Search for the cell housing the specified text and yield its [x, y] center coordinate. 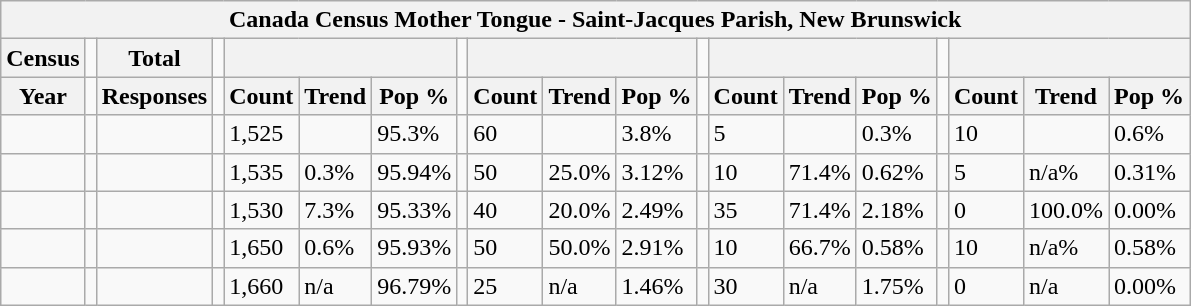
95.93% [414, 248]
20.0% [580, 210]
0.62% [896, 172]
Year [43, 96]
Responses [154, 96]
2.18% [896, 210]
Canada Census Mother Tongue - Saint-Jacques Parish, New Brunswick [596, 20]
1.46% [656, 286]
95.94% [414, 172]
1,660 [262, 286]
Census [43, 58]
95.33% [414, 210]
60 [506, 134]
3.12% [656, 172]
30 [746, 286]
66.7% [820, 248]
35 [746, 210]
7.3% [336, 210]
1,650 [262, 248]
50.0% [580, 248]
Total [154, 58]
95.3% [414, 134]
1,535 [262, 172]
40 [506, 210]
3.8% [656, 134]
25 [506, 286]
1,525 [262, 134]
1,530 [262, 210]
100.0% [1066, 210]
25.0% [580, 172]
1.75% [896, 286]
2.91% [656, 248]
2.49% [656, 210]
0.31% [1148, 172]
96.79% [414, 286]
